Locate the cell with the specified text and output its (X, Y) center coordinate. 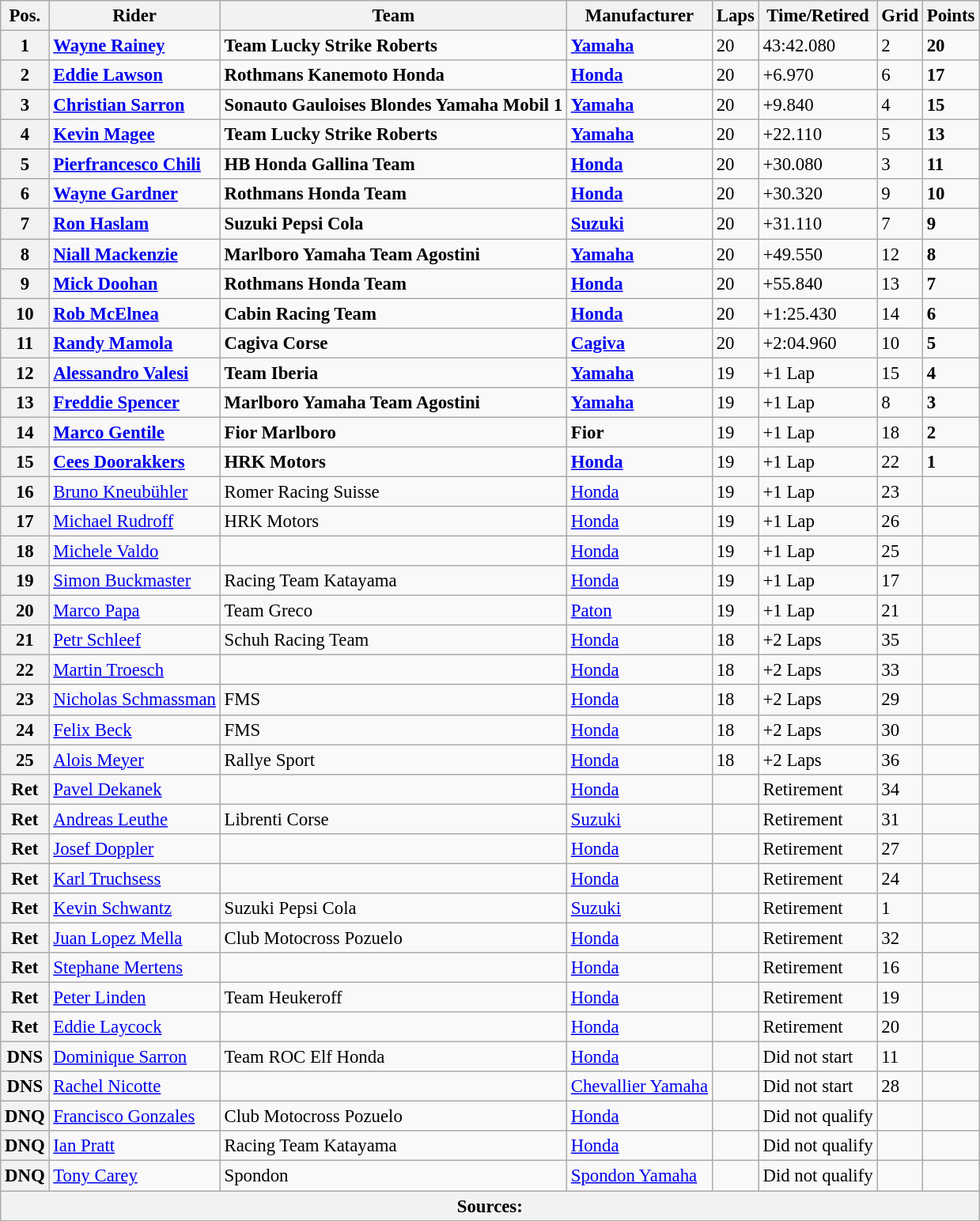
43:42.080 (818, 46)
Cabin Racing Team (393, 313)
Petr Schleef (134, 640)
+30.080 (818, 165)
Francisco Gonzales (134, 1117)
Felix Beck (134, 730)
29 (900, 700)
Karl Truchsess (134, 878)
31 (900, 819)
Stephane Mertens (134, 968)
Grid (900, 16)
Rallye Sport (393, 760)
Chevallier Yamaha (639, 1086)
Team Greco (393, 611)
Michele Valdo (134, 552)
Sonauto Gauloises Blondes Yamaha Mobil 1 (393, 105)
Sources: (490, 1206)
Bruno Kneubühler (134, 491)
Peter Linden (134, 998)
Nicholas Schmassman (134, 700)
+6.970 (818, 75)
Kevin Schwantz (134, 908)
Schuh Racing Team (393, 640)
Tony Carey (134, 1176)
Team Iberia (393, 373)
36 (900, 760)
Team (393, 16)
Cees Doorakkers (134, 462)
Kevin Magee (134, 135)
Rothmans Kanemoto Honda (393, 75)
30 (900, 730)
Marco Gentile (134, 432)
Mick Doohan (134, 283)
32 (900, 938)
+30.320 (818, 194)
Josef Doppler (134, 849)
Romer Racing Suisse (393, 491)
+9.840 (818, 105)
Cagiva Corse (393, 343)
Spondon Yamaha (639, 1176)
Manufacturer (639, 16)
Spondon (393, 1176)
Martin Troesch (134, 670)
Time/Retired (818, 16)
Rob McElnea (134, 313)
+22.110 (818, 135)
Christian Sarron (134, 105)
Freddie Spencer (134, 403)
33 (900, 670)
Ian Pratt (134, 1147)
+31.110 (818, 224)
Pavel Dekanek (134, 789)
Simon Buckmaster (134, 581)
Eddie Lawson (134, 75)
Ron Haslam (134, 224)
Alessandro Valesi (134, 373)
Rider (134, 16)
Librenti Corse (393, 819)
+55.840 (818, 283)
+49.550 (818, 254)
Wayne Rainey (134, 46)
Andreas Leuthe (134, 819)
Laps (736, 16)
Team ROC Elf Honda (393, 1057)
+1:25.430 (818, 313)
+2:04.960 (818, 343)
26 (900, 521)
Pierfrancesco Chili (134, 165)
Fior Marlboro (393, 432)
Wayne Gardner (134, 194)
Alois Meyer (134, 760)
35 (900, 640)
Rachel Nicotte (134, 1086)
Niall Mackenzie (134, 254)
Cagiva (639, 343)
28 (900, 1086)
Pos. (25, 16)
Fior (639, 432)
Michael Rudroff (134, 521)
Dominique Sarron (134, 1057)
HB Honda Gallina Team (393, 165)
27 (900, 849)
Points (951, 16)
Team Heukeroff (393, 998)
34 (900, 789)
Juan Lopez Mella (134, 938)
Randy Mamola (134, 343)
Marco Papa (134, 611)
Eddie Laycock (134, 1027)
Paton (639, 611)
